Capture the cell that displays the provided text and extract its (X, Y) central coordinate. 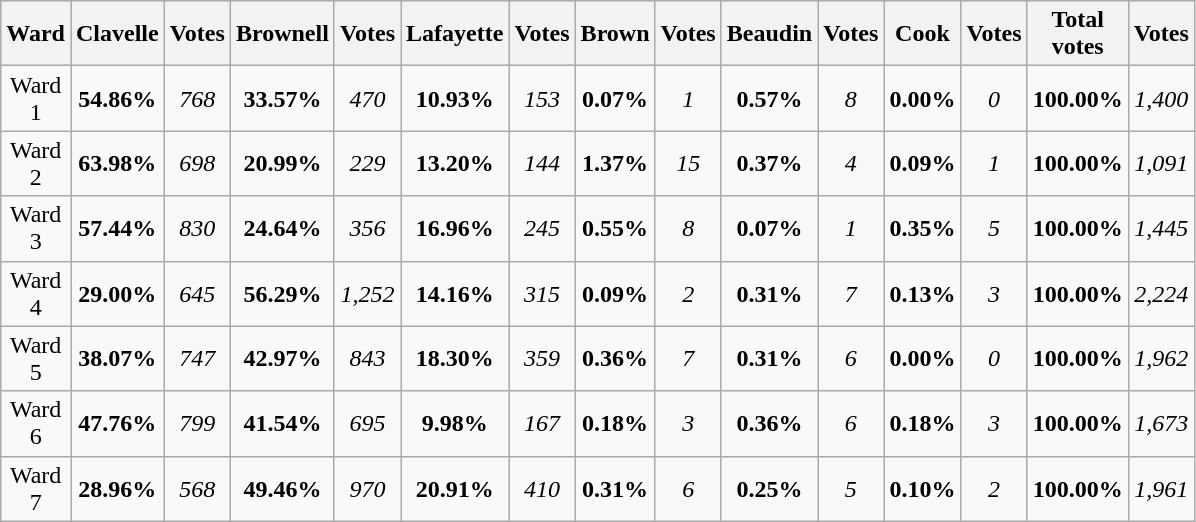
24.64% (282, 228)
229 (367, 164)
843 (367, 358)
18.30% (455, 358)
Cook (922, 34)
356 (367, 228)
49.46% (282, 488)
Ward 7 (36, 488)
16.96% (455, 228)
38.07% (117, 358)
1,961 (1161, 488)
359 (542, 358)
0.37% (769, 164)
0.35% (922, 228)
568 (197, 488)
0.13% (922, 294)
57.44% (117, 228)
14.16% (455, 294)
41.54% (282, 424)
Ward 4 (36, 294)
Clavelle (117, 34)
Beaudin (769, 34)
63.98% (117, 164)
1,091 (1161, 164)
0.57% (769, 98)
15 (688, 164)
1,445 (1161, 228)
33.57% (282, 98)
1,252 (367, 294)
56.29% (282, 294)
4 (851, 164)
20.91% (455, 488)
47.76% (117, 424)
470 (367, 98)
830 (197, 228)
Ward 1 (36, 98)
Total votes (1078, 34)
54.86% (117, 98)
799 (197, 424)
2,224 (1161, 294)
0.10% (922, 488)
Ward 6 (36, 424)
144 (542, 164)
0.25% (769, 488)
Brownell (282, 34)
Lafayette (455, 34)
315 (542, 294)
245 (542, 228)
1.37% (615, 164)
13.20% (455, 164)
Ward (36, 34)
29.00% (117, 294)
10.93% (455, 98)
1,400 (1161, 98)
167 (542, 424)
695 (367, 424)
Brown (615, 34)
28.96% (117, 488)
410 (542, 488)
153 (542, 98)
1,962 (1161, 358)
768 (197, 98)
1,673 (1161, 424)
0.55% (615, 228)
Ward 5 (36, 358)
Ward 3 (36, 228)
9.98% (455, 424)
645 (197, 294)
Ward 2 (36, 164)
20.99% (282, 164)
747 (197, 358)
42.97% (282, 358)
970 (367, 488)
698 (197, 164)
